Output the (X, Y) coordinate of the center of the cell containing the given text.  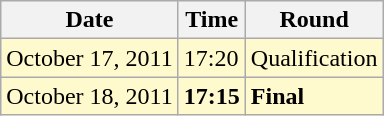
Date (90, 20)
October 18, 2011 (90, 96)
Final (314, 96)
17:15 (212, 96)
Round (314, 20)
Qualification (314, 58)
Time (212, 20)
October 17, 2011 (90, 58)
17:20 (212, 58)
